Scan for the cell matching the given text and deliver its (x, y) coordinate at center. 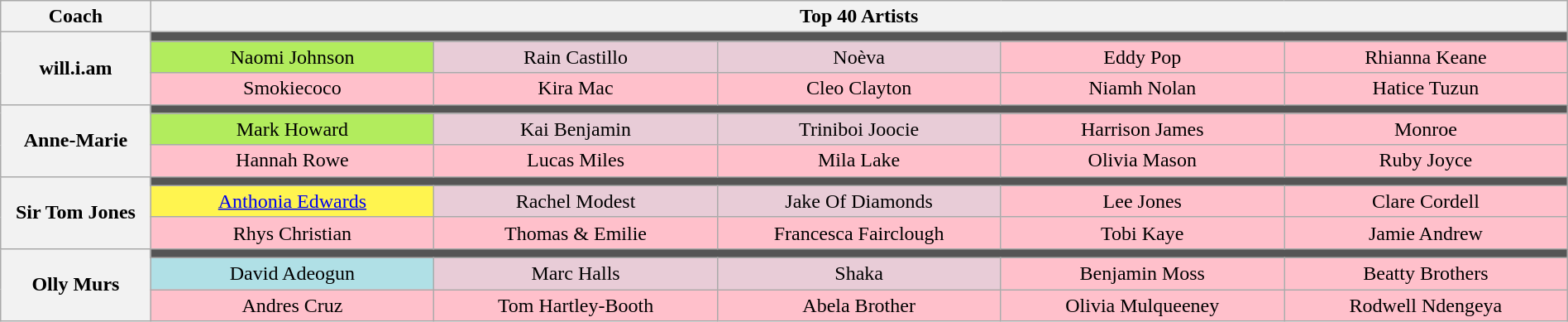
Abela Brother (858, 305)
Top 40 Artists (858, 17)
Rodwell Ndengeya (1426, 305)
Beatty Brothers (1426, 273)
Rhianna Keane (1426, 57)
Ruby Joyce (1426, 161)
Olivia Mason (1143, 161)
Niamh Nolan (1143, 89)
Kai Benjamin (576, 129)
Hatice Tuzun (1426, 89)
Tom Hartley-Booth (576, 305)
Smokiecoco (293, 89)
Tobi Kaye (1143, 233)
Lee Jones (1143, 201)
Rain Castillo (576, 57)
Benjamin Moss (1143, 273)
Kira Mac (576, 89)
Mark Howard (293, 129)
Jake Of Diamonds (858, 201)
Thomas & Emilie (576, 233)
Olivia Mulqueeney (1143, 305)
Shaka (858, 273)
Eddy Pop (1143, 57)
Marc Halls (576, 273)
Coach (76, 17)
Francesca Fairclough (858, 233)
Noèva (858, 57)
Clare Cordell (1426, 201)
Rachel Modest (576, 201)
Triniboi Joocie (858, 129)
Hannah Rowe (293, 161)
Anne-Marie (76, 141)
Mila Lake (858, 161)
Cleo Clayton (858, 89)
Anthonia Edwards (293, 201)
Olly Murs (76, 285)
Jamie Andrew (1426, 233)
Monroe (1426, 129)
will.i.am (76, 68)
Harrison James (1143, 129)
Rhys Christian (293, 233)
Sir Tom Jones (76, 212)
David Adeogun (293, 273)
Andres Cruz (293, 305)
Naomi Johnson (293, 57)
Lucas Miles (576, 161)
